Identify which cell holds the provided text, then report its [x, y] central coordinate. 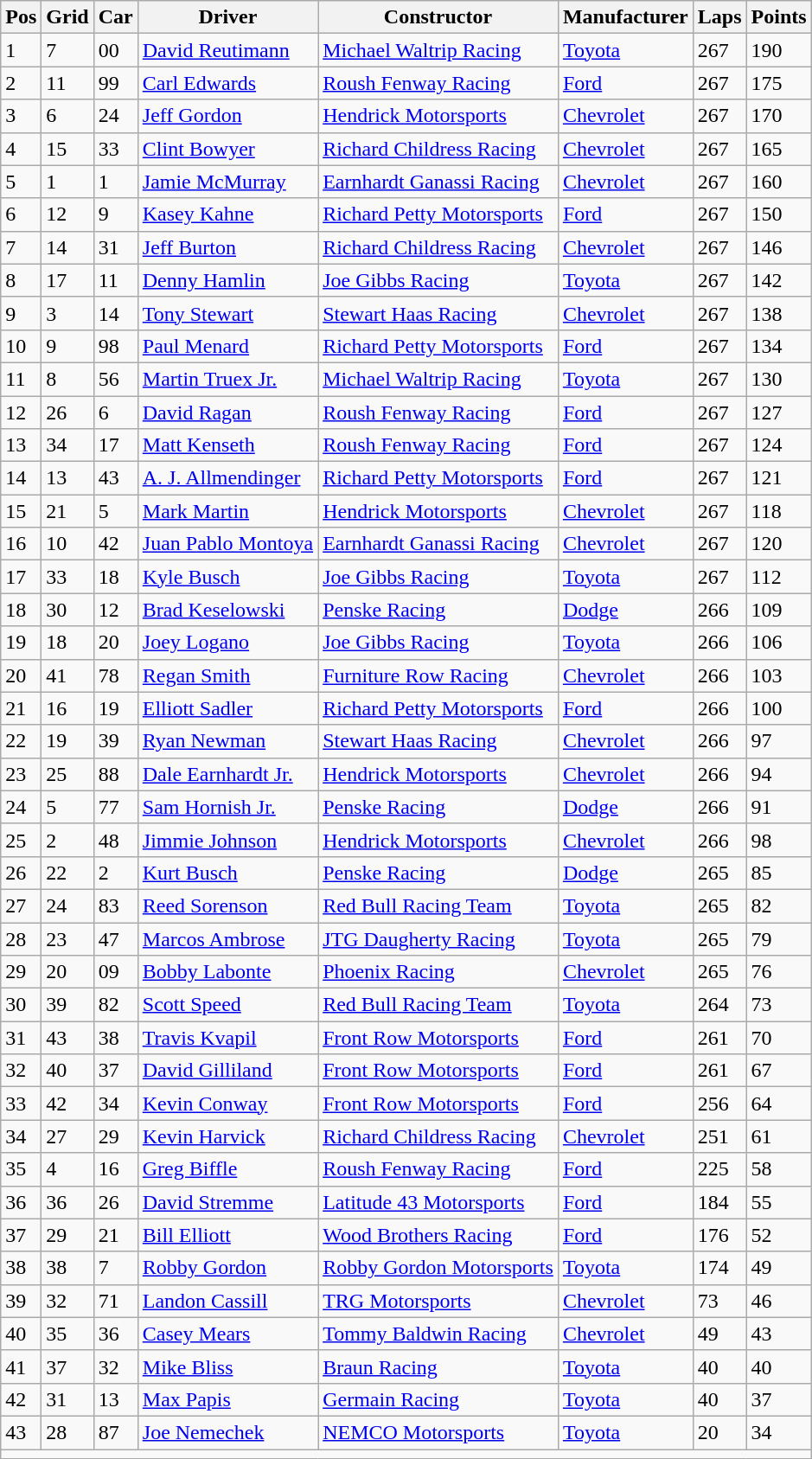
David Gilliland [227, 1071]
120 [778, 544]
Joey Logano [227, 643]
56 [116, 379]
70 [778, 1038]
Jeff Burton [227, 247]
Kurt Busch [227, 873]
264 [719, 1005]
David Ragan [227, 413]
Greg Biffle [227, 1169]
103 [778, 675]
Grid [67, 17]
Pos [21, 17]
170 [778, 116]
Marcos Ambrose [227, 938]
124 [778, 445]
176 [719, 1235]
134 [778, 346]
Tommy Baldwin Racing [438, 1334]
Clint Bowyer [227, 149]
Juan Pablo Montoya [227, 544]
Jeff Gordon [227, 116]
99 [116, 83]
47 [116, 938]
David Reutimann [227, 50]
Max Papis [227, 1399]
85 [778, 873]
100 [778, 708]
160 [778, 182]
Landon Cassill [227, 1301]
Kyle Busch [227, 577]
Paul Menard [227, 346]
61 [778, 1136]
127 [778, 413]
Kevin Harvick [227, 1136]
52 [778, 1235]
David Stremme [227, 1202]
Braun Racing [438, 1366]
142 [778, 280]
256 [719, 1104]
Elliott Sadler [227, 708]
112 [778, 577]
Denny Hamlin [227, 280]
Mike Bliss [227, 1366]
Manufacturer [625, 17]
Robby Gordon [227, 1268]
48 [116, 840]
Martin Truex Jr. [227, 379]
Bobby Labonte [227, 972]
78 [116, 675]
46 [778, 1301]
JTG Daugherty Racing [438, 938]
09 [116, 972]
67 [778, 1071]
58 [778, 1169]
Kevin Conway [227, 1104]
190 [778, 50]
138 [778, 313]
Jamie McMurray [227, 182]
Scott Speed [227, 1005]
97 [778, 741]
Jimmie Johnson [227, 840]
Laps [719, 17]
Casey Mears [227, 1334]
Wood Brothers Racing [438, 1235]
Travis Kvapil [227, 1038]
174 [719, 1268]
94 [778, 774]
Furniture Row Racing [438, 675]
175 [778, 83]
Phoenix Racing [438, 972]
83 [116, 905]
A. J. Allmendinger [227, 478]
146 [778, 247]
Constructor [438, 17]
121 [778, 478]
91 [778, 807]
251 [719, 1136]
Sam Hornish Jr. [227, 807]
88 [116, 774]
Germain Racing [438, 1399]
Robby Gordon Motorsports [438, 1268]
Kasey Kahne [227, 214]
Tony Stewart [227, 313]
Regan Smith [227, 675]
109 [778, 610]
Reed Sorenson [227, 905]
76 [778, 972]
Matt Kenseth [227, 445]
Driver [227, 17]
79 [778, 938]
55 [778, 1202]
150 [778, 214]
TRG Motorsports [438, 1301]
Bill Elliott [227, 1235]
64 [778, 1104]
118 [778, 511]
Carl Edwards [227, 83]
00 [116, 50]
Mark Martin [227, 511]
Ryan Newman [227, 741]
184 [719, 1202]
Brad Keselowski [227, 610]
165 [778, 149]
225 [719, 1169]
130 [778, 379]
Points [778, 17]
Joe Nemechek [227, 1432]
87 [116, 1432]
77 [116, 807]
Car [116, 17]
Dale Earnhardt Jr. [227, 774]
71 [116, 1301]
Latitude 43 Motorsports [438, 1202]
106 [778, 643]
NEMCO Motorsports [438, 1432]
